Extract the [x, y] coordinate from the center of the cell holding the provided text.  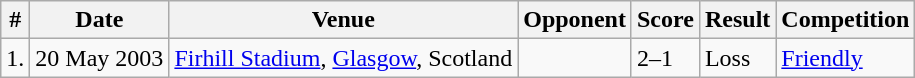
2–1 [665, 58]
20 May 2003 [100, 58]
1. [16, 58]
Competition [846, 20]
Venue [344, 20]
Firhill Stadium, Glasgow, Scotland [344, 58]
Result [737, 20]
Opponent [575, 20]
# [16, 20]
Date [100, 20]
Friendly [846, 58]
Loss [737, 58]
Score [665, 20]
